Pinpoint the cell where the given text exists, returning its [X, Y] midpoint coordinate. 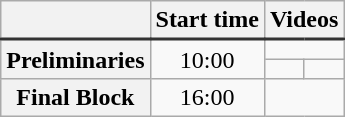
Videos [304, 20]
Final Block [76, 97]
Start time [207, 20]
10:00 [207, 60]
Preliminaries [76, 60]
16:00 [207, 97]
